Determine the [X, Y] coordinate at the center of the cell enclosing the given text.  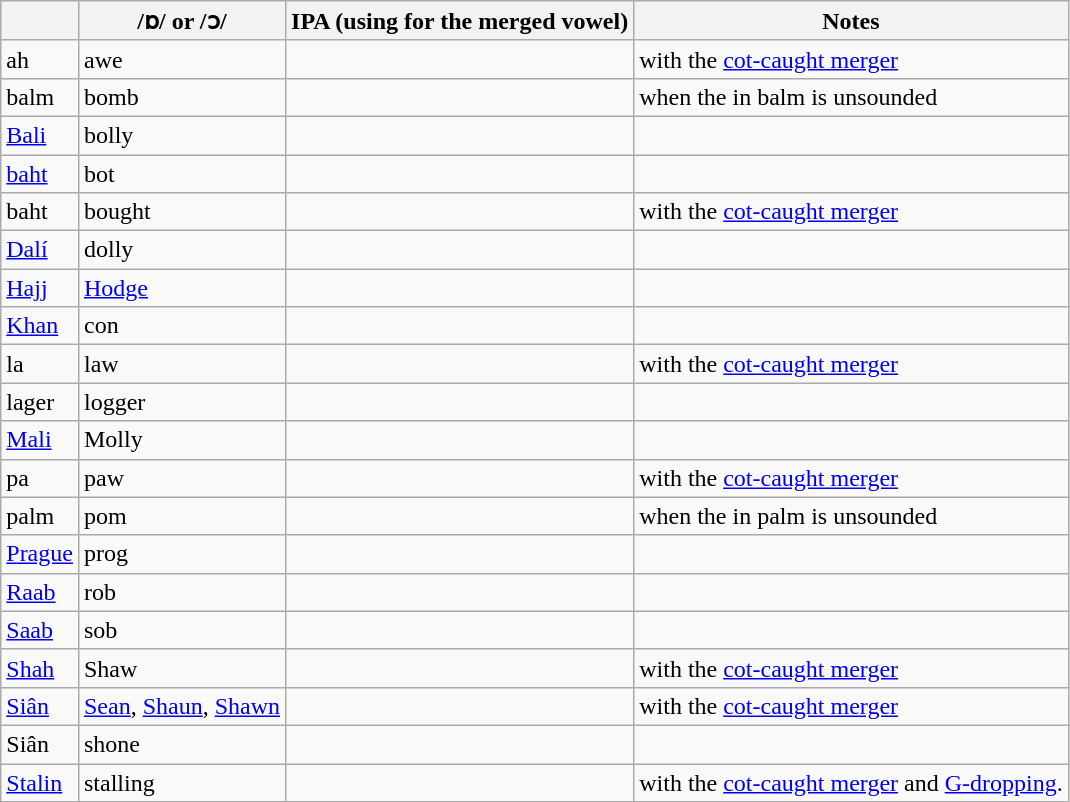
bot [182, 173]
shone [182, 744]
Molly [182, 440]
bought [182, 212]
bolly [182, 135]
Sean, Shaun, Shawn [182, 706]
dolly [182, 250]
pa [40, 478]
Khan [40, 326]
pom [182, 516]
Saab [40, 630]
Bali [40, 135]
Notes [852, 21]
law [182, 364]
balm [40, 97]
Raab [40, 592]
rob [182, 592]
palm [40, 516]
when the in balm is unsounded [852, 97]
when the in palm is unsounded [852, 516]
con [182, 326]
sob [182, 630]
Stalin [40, 783]
stalling [182, 783]
Prague [40, 554]
awe [182, 59]
paw [182, 478]
Hodge [182, 288]
bomb [182, 97]
with the cot-caught merger and G-dropping. [852, 783]
prog [182, 554]
Dalí [40, 250]
lager [40, 402]
la [40, 364]
Hajj [40, 288]
Mali [40, 440]
Shaw [182, 668]
logger [182, 402]
IPA (using for the merged vowel) [460, 21]
/ɒ/ or /ɔ/ [182, 21]
ah [40, 59]
Shah [40, 668]
